Determine the (X, Y) coordinate at the center of the cell enclosing the given text.  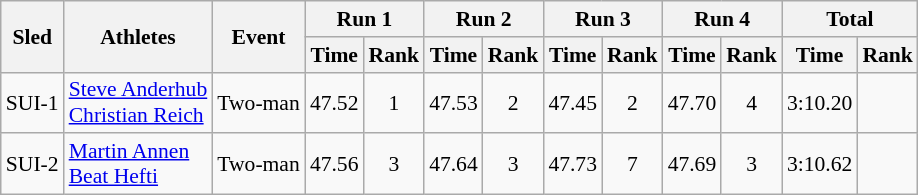
Run 1 (364, 19)
Run 3 (602, 19)
Total (850, 19)
Run 4 (722, 19)
SUI-1 (32, 102)
Steve AnderhubChristian Reich (138, 102)
SUI-2 (32, 164)
47.52 (334, 102)
Martin AnnenBeat Hefti (138, 164)
3:10.62 (820, 164)
47.64 (454, 164)
7 (632, 164)
47.56 (334, 164)
1 (394, 102)
4 (752, 102)
47.73 (572, 164)
Sled (32, 36)
Run 2 (484, 19)
47.45 (572, 102)
47.53 (454, 102)
3:10.20 (820, 102)
Athletes (138, 36)
47.69 (692, 164)
47.70 (692, 102)
Event (258, 36)
